From the cell containing the given text, extract its center point as [X, Y] coordinate. 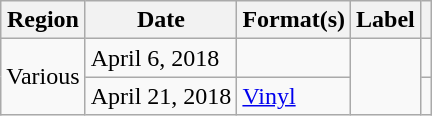
Format(s) [294, 20]
Various [43, 77]
April 6, 2018 [161, 58]
Label [386, 20]
Region [43, 20]
Date [161, 20]
April 21, 2018 [161, 96]
Vinyl [294, 96]
